Capture the cell that displays the provided text and extract its (x, y) central coordinate. 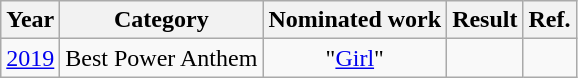
Category (162, 20)
2019 (30, 58)
"Girl" (355, 58)
Nominated work (355, 20)
Best Power Anthem (162, 58)
Year (30, 20)
Result (485, 20)
Ref. (550, 20)
